Locate the cell with the specified text and output its (x, y) center coordinate. 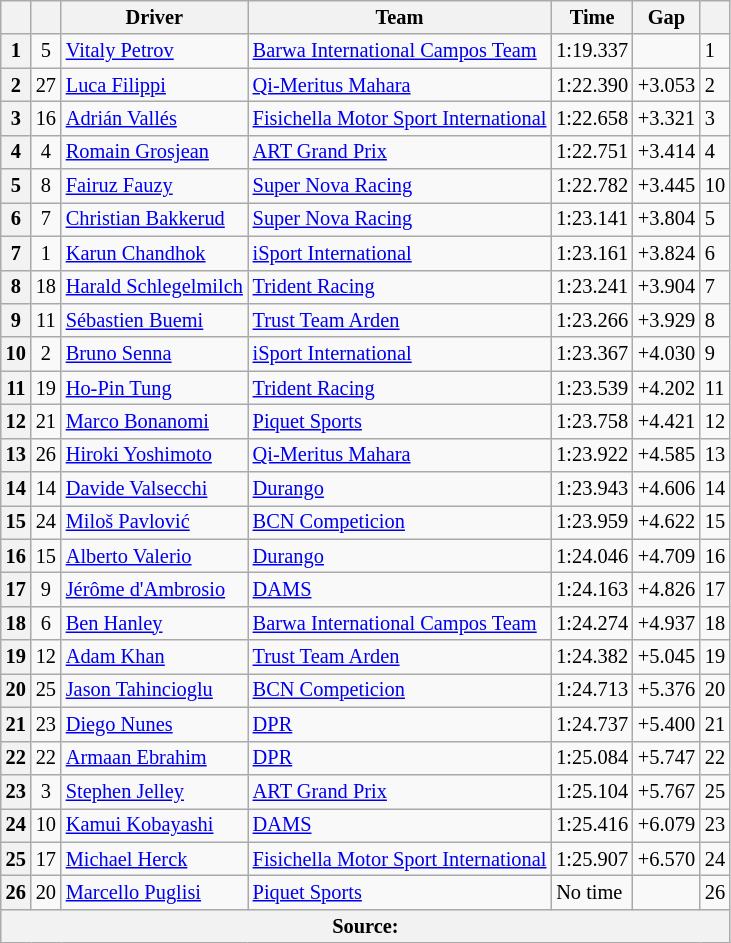
Fairuz Fauzy (154, 186)
Ben Hanley (154, 623)
Marco Bonanomi (154, 421)
1:25.416 (592, 825)
1:23.266 (592, 320)
Alberto Valerio (154, 556)
1:24.737 (592, 724)
Ho-Pin Tung (154, 388)
+4.030 (666, 354)
Adrián Vallés (154, 118)
Sébastien Buemi (154, 320)
+3.824 (666, 253)
Gap (666, 17)
1:24.163 (592, 589)
Harald Schlegelmilch (154, 287)
Stephen Jelley (154, 791)
1:22.751 (592, 152)
1:23.539 (592, 388)
+4.202 (666, 388)
+3.929 (666, 320)
1:23.141 (592, 219)
Karun Chandhok (154, 253)
1:22.658 (592, 118)
+6.570 (666, 859)
Davide Valsecchi (154, 489)
+3.804 (666, 219)
+4.421 (666, 421)
+5.767 (666, 791)
+4.606 (666, 489)
1:19.337 (592, 51)
+4.585 (666, 455)
27 (46, 85)
No time (592, 892)
Luca Filippi (154, 85)
1:22.782 (592, 186)
Michael Herck (154, 859)
+3.053 (666, 85)
1:24.046 (592, 556)
+3.904 (666, 287)
+3.445 (666, 186)
Team (400, 17)
Driver (154, 17)
+4.622 (666, 522)
Adam Khan (154, 657)
Bruno Senna (154, 354)
Jason Tahincioglu (154, 690)
1:25.907 (592, 859)
+4.826 (666, 589)
+6.079 (666, 825)
Source: (366, 926)
Marcello Puglisi (154, 892)
1:24.713 (592, 690)
Time (592, 17)
Hiroki Yoshimoto (154, 455)
1:23.943 (592, 489)
1:24.274 (592, 623)
Christian Bakkerud (154, 219)
1:23.758 (592, 421)
Diego Nunes (154, 724)
Armaan Ebrahim (154, 758)
1:25.084 (592, 758)
1:23.959 (592, 522)
Jérôme d'Ambrosio (154, 589)
1:22.390 (592, 85)
+5.747 (666, 758)
+4.937 (666, 623)
1:23.367 (592, 354)
+4.709 (666, 556)
Miloš Pavlović (154, 522)
1:24.382 (592, 657)
+3.414 (666, 152)
+5.376 (666, 690)
1:23.161 (592, 253)
1:23.922 (592, 455)
+5.400 (666, 724)
Romain Grosjean (154, 152)
Vitaly Petrov (154, 51)
+3.321 (666, 118)
1:25.104 (592, 791)
Kamui Kobayashi (154, 825)
1:23.241 (592, 287)
+5.045 (666, 657)
